Find where the given text appears and provide that cell's center as (X, Y) coordinate. 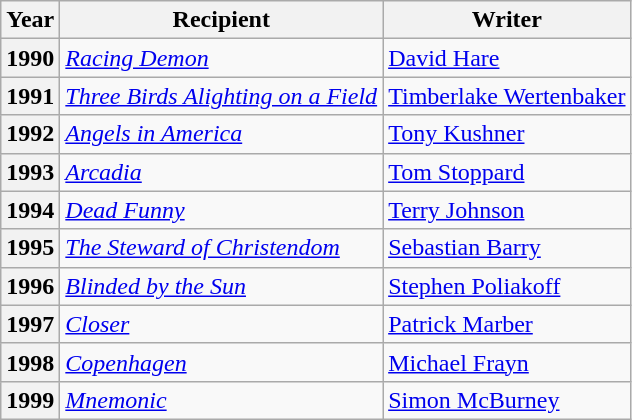
Mnemonic (222, 400)
Three Birds Alighting on a Field (222, 96)
Patrick Marber (507, 324)
Angels in America (222, 134)
1999 (30, 400)
Simon McBurney (507, 400)
Recipient (222, 20)
Dead Funny (222, 210)
1995 (30, 248)
1992 (30, 134)
Closer (222, 324)
Racing Demon (222, 58)
Writer (507, 20)
1990 (30, 58)
1997 (30, 324)
Copenhagen (222, 362)
1991 (30, 96)
David Hare (507, 58)
Michael Frayn (507, 362)
Sebastian Barry (507, 248)
Terry Johnson (507, 210)
Year (30, 20)
Arcadia (222, 172)
1998 (30, 362)
1994 (30, 210)
Timberlake Wertenbaker (507, 96)
Tom Stoppard (507, 172)
1996 (30, 286)
Blinded by the Sun (222, 286)
1993 (30, 172)
Stephen Poliakoff (507, 286)
Tony Kushner (507, 134)
The Steward of Christendom (222, 248)
